Search for the cell housing the specified text and yield its (X, Y) center coordinate. 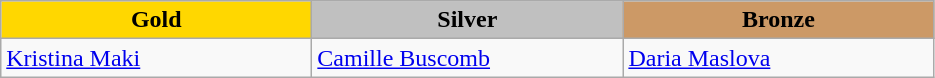
Gold (156, 20)
Silver (468, 20)
Camille Buscomb (468, 58)
Bronze (778, 20)
Daria Maslova (778, 58)
Kristina Maki (156, 58)
